For the text-containing cell, return its midpoint in (X, Y) coordinate format. 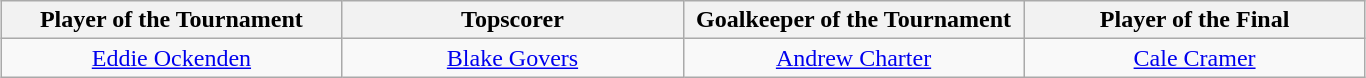
Player of the Final (1194, 20)
Topscorer (512, 20)
Eddie Ockenden (172, 58)
Blake Govers (512, 58)
Andrew Charter (854, 58)
Goalkeeper of the Tournament (854, 20)
Player of the Tournament (172, 20)
Cale Cramer (1194, 58)
